Return the (x, y) coordinate for the center point of the cell that contains the specified text.  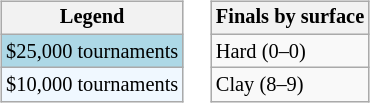
Clay (8–9) (290, 85)
Legend (92, 18)
$25,000 tournaments (92, 51)
$10,000 tournaments (92, 85)
Hard (0–0) (290, 51)
Finals by surface (290, 18)
